Locate the cell with the specified text and output its [X, Y] center coordinate. 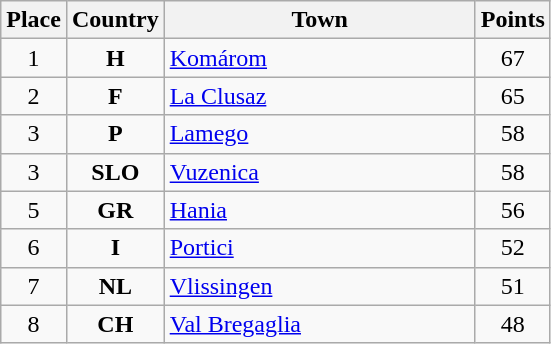
I [115, 248]
7 [34, 286]
Vlissingen [320, 286]
Points [512, 20]
67 [512, 58]
52 [512, 248]
La Clusaz [320, 96]
51 [512, 286]
Place [34, 20]
8 [34, 324]
65 [512, 96]
6 [34, 248]
5 [34, 210]
Town [320, 20]
GR [115, 210]
H [115, 58]
SLO [115, 172]
Hania [320, 210]
48 [512, 324]
Country [115, 20]
F [115, 96]
Lamego [320, 134]
1 [34, 58]
Portici [320, 248]
Vuzenica [320, 172]
P [115, 134]
Val Bregaglia [320, 324]
2 [34, 96]
56 [512, 210]
NL [115, 286]
Komárom [320, 58]
CH [115, 324]
